Capture the cell that displays the provided text and extract its [x, y] central coordinate. 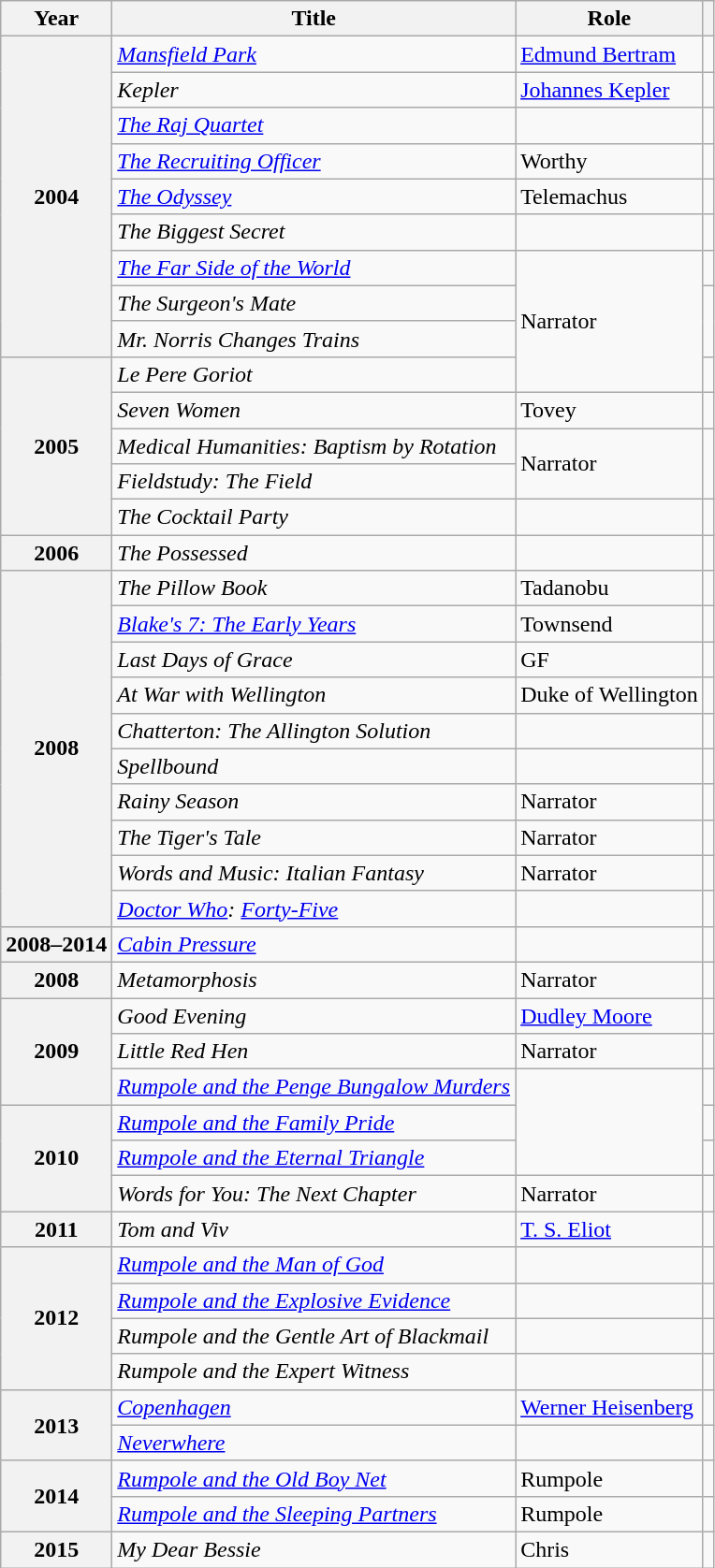
Telemachus [610, 196]
Rumpole and the Expert Witness [314, 1372]
Dudley Moore [610, 1015]
Worthy [610, 161]
Kepler [314, 90]
The Tiger's Tale [314, 837]
The Possessed [314, 553]
Rumpole and the Old Boy Net [314, 1478]
Medical Humanities: Baptism by Rotation [314, 446]
Mansfield Park [314, 54]
Chris [610, 1549]
Rumpole and the Penge Bungalow Murders [314, 1087]
The Recruiting Officer [314, 161]
Tom and Viv [314, 1229]
The Far Side of the World [314, 268]
Little Red Hen [314, 1052]
Rumpole and the Man of God [314, 1265]
Rumpole and the Family Pride [314, 1123]
2006 [56, 553]
GF [610, 660]
Title [314, 19]
The Pillow Book [314, 588]
2008–2014 [56, 944]
2015 [56, 1549]
Good Evening [314, 1015]
T. S. Eliot [610, 1229]
The Cocktail Party [314, 517]
Words and Music: Italian Fantasy [314, 873]
Duke of Wellington [610, 695]
Rumpole and the Gentle Art of Blackmail [314, 1336]
Johannes Kepler [610, 90]
Rumpole and the Explosive Evidence [314, 1300]
2012 [56, 1318]
Words for You: The Next Chapter [314, 1194]
The Odyssey [314, 196]
2011 [56, 1229]
Le Pere Goriot [314, 374]
Last Days of Grace [314, 660]
Doctor Who: Forty-Five [314, 908]
2009 [56, 1051]
Metamorphosis [314, 980]
The Raj Quartet [314, 125]
At War with Wellington [314, 695]
Fieldstudy: The Field [314, 482]
2014 [56, 1496]
2010 [56, 1158]
Werner Heisenberg [610, 1407]
Spellbound [314, 766]
The Biggest Secret [314, 232]
Blake's 7: The Early Years [314, 624]
Tadanobu [610, 588]
Year [56, 19]
Townsend [610, 624]
Tovey [610, 410]
Chatterton: The Allington Solution [314, 731]
Seven Women [314, 410]
Rumpole and the Sleeping Partners [314, 1514]
Edmund Bertram [610, 54]
2013 [56, 1425]
Role [610, 19]
Rainy Season [314, 802]
2005 [56, 445]
My Dear Bessie [314, 1549]
Neverwhere [314, 1443]
The Surgeon's Mate [314, 303]
Mr. Norris Changes Trains [314, 339]
Rumpole and the Eternal Triangle [314, 1158]
Copenhagen [314, 1407]
2004 [56, 196]
Cabin Pressure [314, 944]
